Detect which cell encompasses the target text, then output its [x, y] center coordinate. 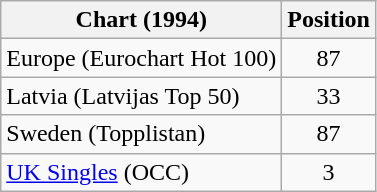
UK Singles (OCC) [142, 172]
Sweden (Topplistan) [142, 134]
Position [329, 20]
Europe (Eurochart Hot 100) [142, 58]
Latvia (Latvijas Top 50) [142, 96]
Chart (1994) [142, 20]
33 [329, 96]
3 [329, 172]
